Detect which cell encompasses the target text, then output its (x, y) center coordinate. 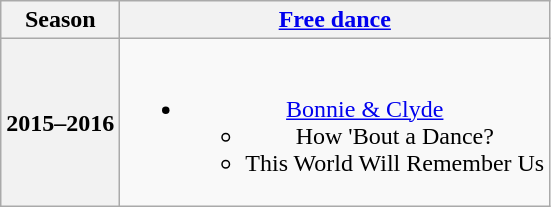
Season (60, 20)
Free dance (335, 20)
2015–2016 (60, 122)
Bonnie & Clyde How 'Bout a Dance?This World Will Remember Us (335, 122)
